Provide the [X, Y] coordinate of the cell's center where the given text is located.  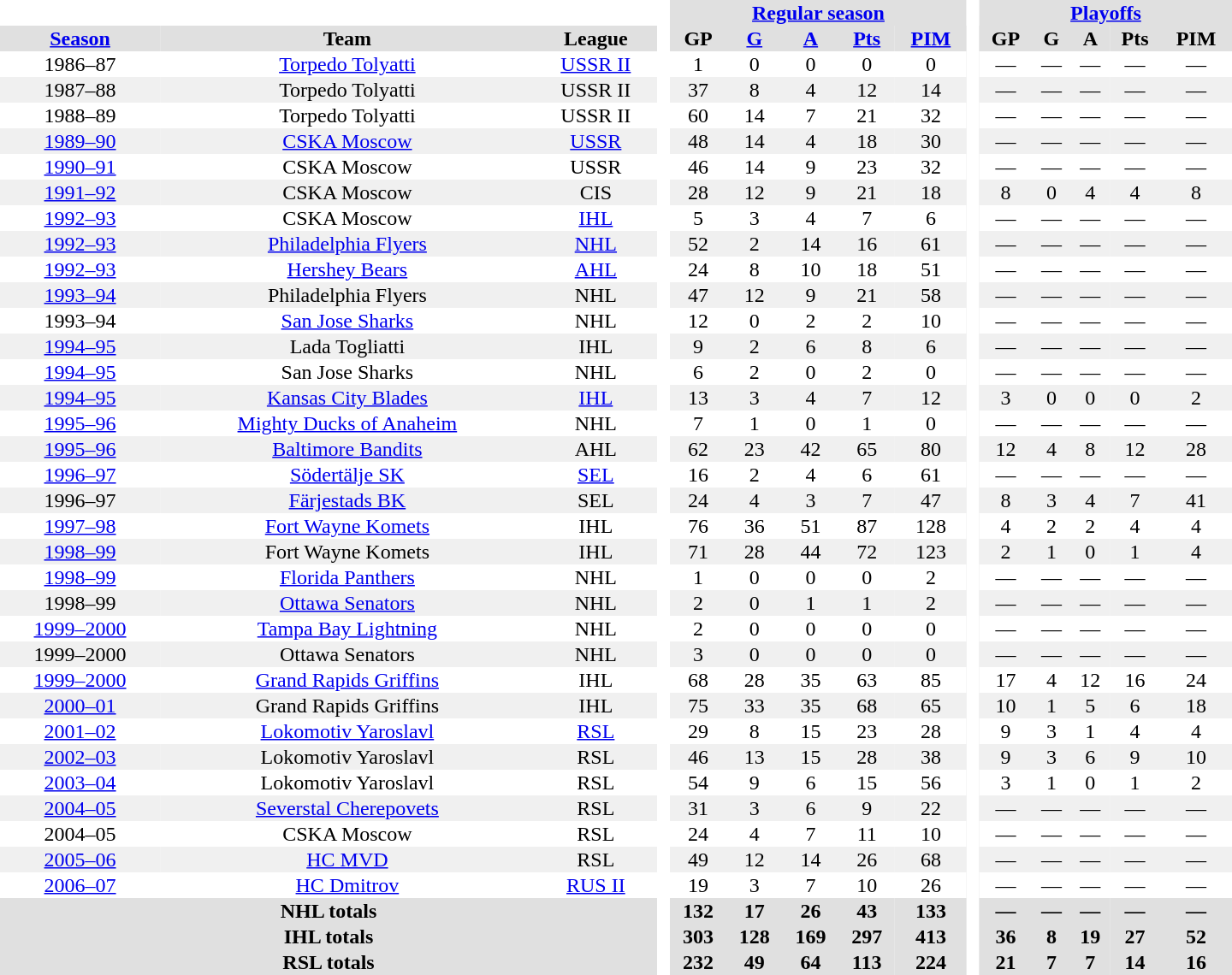
63 [867, 680]
Lada Togliatti [347, 346]
76 [698, 526]
RUS II [595, 885]
42 [811, 449]
133 [931, 911]
132 [698, 911]
113 [867, 962]
413 [931, 937]
2006–07 [80, 885]
Mighty Ducks of Anaheim [347, 423]
1991–92 [80, 192]
IHL totals [329, 937]
123 [931, 552]
Florida Panthers [347, 577]
Team [347, 38]
41 [1196, 500]
Kansas City Blades [347, 398]
Playoffs [1105, 13]
Season [80, 38]
HC Dmitrov [347, 885]
38 [931, 757]
NHL totals [329, 911]
1988–89 [80, 115]
62 [698, 449]
HC MVD [347, 860]
87 [867, 526]
11 [867, 834]
Hershey Bears [347, 269]
56 [931, 783]
43 [867, 911]
58 [931, 295]
Baltimore Bandits [347, 449]
RSL totals [329, 962]
64 [811, 962]
29 [698, 731]
1987–88 [80, 90]
54 [698, 783]
224 [931, 962]
27 [1134, 937]
30 [931, 141]
1997–98 [80, 526]
48 [698, 141]
2003–04 [80, 783]
2000–01 [80, 706]
232 [698, 962]
1990–91 [80, 167]
1986–87 [80, 64]
2002–03 [80, 757]
2001–02 [80, 731]
1989–90 [80, 141]
Tampa Bay Lightning [347, 629]
169 [811, 937]
Severstal Cherepovets [347, 808]
297 [867, 937]
31 [698, 808]
303 [698, 937]
72 [867, 552]
80 [931, 449]
Regular season [818, 13]
League [595, 38]
22 [931, 808]
Södertälje SK [347, 475]
60 [698, 115]
75 [698, 706]
2005–06 [80, 860]
CIS [595, 192]
71 [698, 552]
37 [698, 90]
Färjestads BK [347, 500]
85 [931, 680]
33 [755, 706]
44 [811, 552]
